Return the [x, y] coordinate for the center point of the cell that contains the specified text.  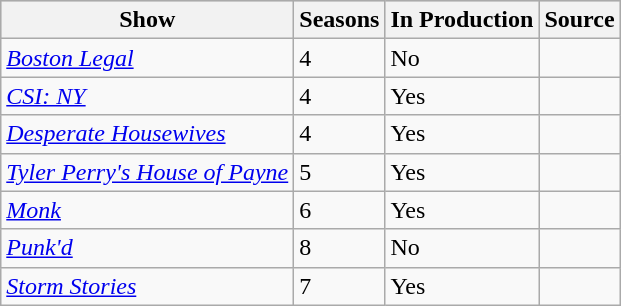
8 [340, 248]
Storm Stories [148, 286]
Source [580, 20]
Desperate Housewives [148, 134]
5 [340, 172]
6 [340, 210]
Show [148, 20]
7 [340, 286]
Monk [148, 210]
Seasons [340, 20]
CSI: NY [148, 96]
Boston Legal [148, 58]
Punk'd [148, 248]
Tyler Perry's House of Payne [148, 172]
In Production [462, 20]
